Provide the [X, Y] coordinate of the cell's center where the given text is located.  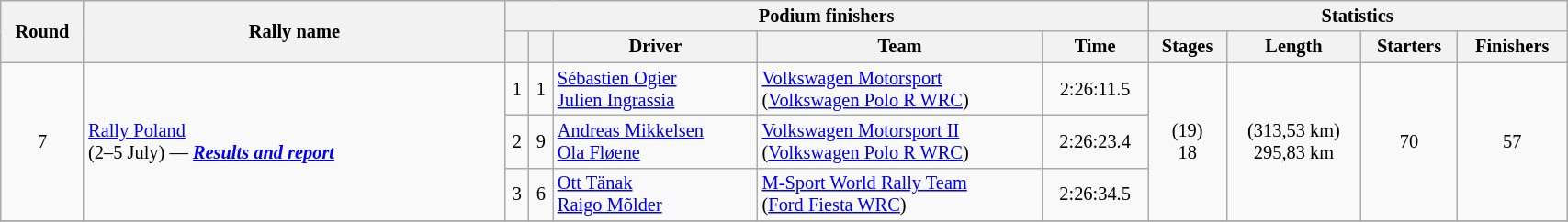
Ott Tänak Raigo Mõlder [656, 194]
Length [1294, 47]
Time [1095, 47]
2:26:23.4 [1095, 141]
Team [900, 47]
(19)18 [1188, 141]
Round [42, 31]
2:26:34.5 [1095, 194]
Andreas Mikkelsen Ola Fløene [656, 141]
M-Sport World Rally Team (Ford Fiesta WRC) [900, 194]
Rally Poland(2–5 July) — Results and report [294, 141]
Volkswagen Motorsport II (Volkswagen Polo R WRC) [900, 141]
7 [42, 141]
Volkswagen Motorsport (Volkswagen Polo R WRC) [900, 89]
Starters [1409, 47]
2:26:11.5 [1095, 89]
Podium finishers [827, 16]
Sébastien Ogier Julien Ingrassia [656, 89]
3 [517, 194]
70 [1409, 141]
Statistics [1358, 16]
57 [1512, 141]
(313,53 km)295,83 km [1294, 141]
9 [541, 141]
Stages [1188, 47]
Finishers [1512, 47]
Driver [656, 47]
2 [517, 141]
6 [541, 194]
Rally name [294, 31]
